Provide the (x, y) coordinate of the cell's center where the given text is located.  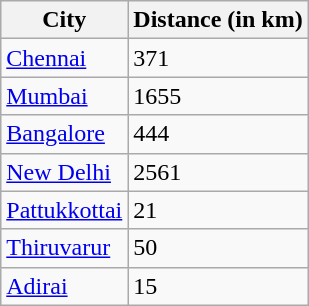
50 (218, 248)
New Delhi (64, 172)
Bangalore (64, 134)
21 (218, 210)
1655 (218, 96)
371 (218, 58)
15 (218, 286)
2561 (218, 172)
Pattukkottai (64, 210)
Mumbai (64, 96)
Thiruvarur (64, 248)
Chennai (64, 58)
Adirai (64, 286)
444 (218, 134)
City (64, 20)
Distance (in km) (218, 20)
